Pinpoint the cell where the given text exists, returning its [x, y] midpoint coordinate. 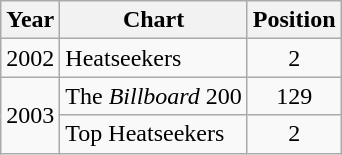
Top Heatseekers [154, 134]
129 [294, 96]
Chart [154, 20]
Heatseekers [154, 58]
The Billboard 200 [154, 96]
Position [294, 20]
2002 [30, 58]
Year [30, 20]
2003 [30, 115]
